Find where the given text appears and provide that cell's center as (X, Y) coordinate. 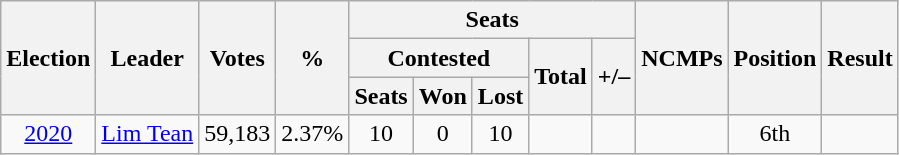
Won (442, 96)
Contested (439, 58)
% (312, 58)
+/– (614, 77)
Result (860, 58)
59,183 (238, 134)
6th (775, 134)
Election (48, 58)
2.37% (312, 134)
0 (442, 134)
2020 (48, 134)
Total (561, 77)
Position (775, 58)
Votes (238, 58)
Leader (148, 58)
NCMPs (682, 58)
Lost (500, 96)
Lim Tean (148, 134)
